Scan for the cell matching the given text and deliver its (x, y) coordinate at center. 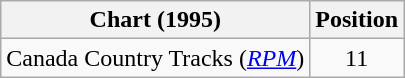
Canada Country Tracks (RPM) (156, 58)
11 (357, 58)
Chart (1995) (156, 20)
Position (357, 20)
